Identify which cell holds the provided text, then report its (x, y) central coordinate. 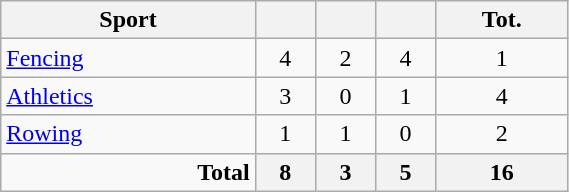
Rowing (128, 134)
16 (502, 172)
Tot. (502, 20)
5 (405, 172)
Athletics (128, 96)
Fencing (128, 58)
Total (128, 172)
8 (285, 172)
Sport (128, 20)
